For the text-containing cell, return its midpoint in [X, Y] coordinate format. 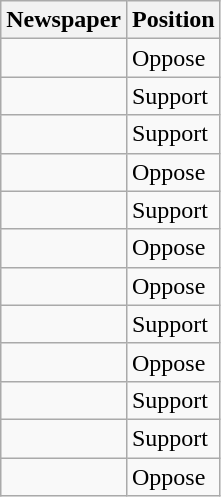
Position [173, 20]
Newspaper [64, 20]
